Provide the (X, Y) coordinate of the cell's center where the given text is located.  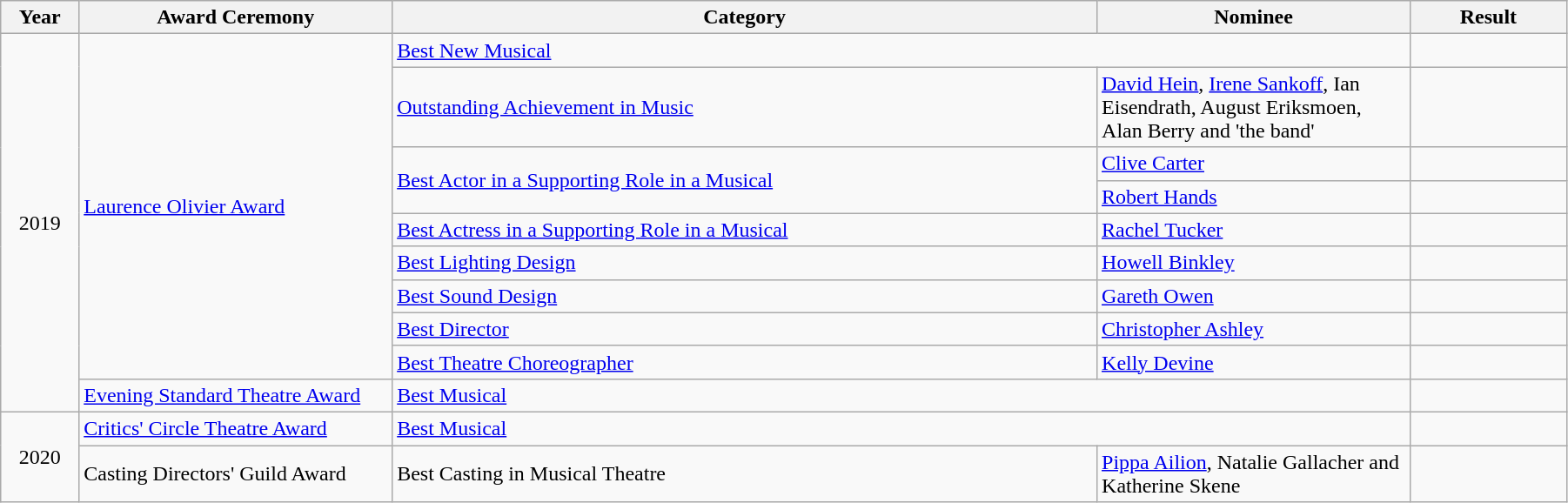
Evening Standard Theatre Award (236, 395)
Best Sound Design (745, 296)
Christopher Ashley (1254, 329)
Critics' Circle Theatre Award (236, 428)
Best Actress in a Supporting Role in a Musical (745, 230)
Nominee (1254, 17)
Award Ceremony (236, 17)
2020 (40, 456)
Result (1488, 17)
Best Casting in Musical Theatre (745, 473)
Best Actor in a Supporting Role in a Musical (745, 180)
2019 (40, 223)
Best Theatre Choreographer (745, 362)
Rachel Tucker (1254, 230)
Year (40, 17)
Best New Musical (901, 50)
Kelly Devine (1254, 362)
Best Lighting Design (745, 263)
Howell Binkley (1254, 263)
Laurence Olivier Award (236, 207)
Clive Carter (1254, 164)
Gareth Owen (1254, 296)
Best Director (745, 329)
Outstanding Achievement in Music (745, 107)
Robert Hands (1254, 197)
Casting Directors' Guild Award (236, 473)
Category (745, 17)
Pippa Ailion, Natalie Gallacher and Katherine Skene (1254, 473)
David Hein, Irene Sankoff, Ian Eisendrath, August Eriksmoen, Alan Berry and 'the band' (1254, 107)
